Return the (X, Y) coordinate for the center point of the cell that contains the specified text.  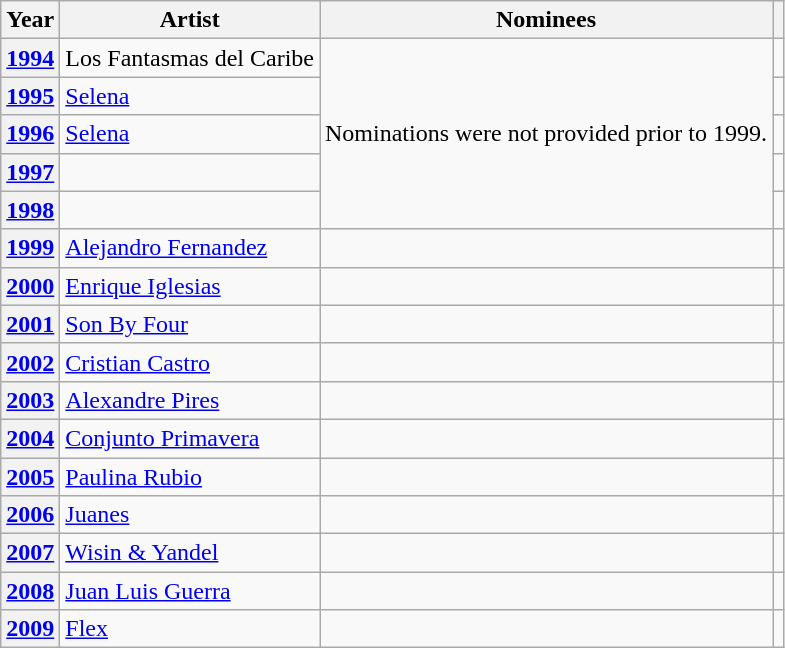
Los Fantasmas del Caribe (190, 58)
2004 (30, 438)
1994 (30, 58)
Wisin & Yandel (190, 553)
Nominees (546, 20)
2002 (30, 362)
Flex (190, 629)
2007 (30, 553)
2006 (30, 515)
2003 (30, 400)
Juan Luis Guerra (190, 591)
Enrique Iglesias (190, 286)
1999 (30, 248)
Year (30, 20)
1996 (30, 134)
Artist (190, 20)
2005 (30, 477)
Son By Four (190, 324)
Juanes (190, 515)
Cristian Castro (190, 362)
1995 (30, 96)
Alejandro Fernandez (190, 248)
Conjunto Primavera (190, 438)
2000 (30, 286)
Alexandre Pires (190, 400)
2009 (30, 629)
2008 (30, 591)
1998 (30, 210)
1997 (30, 172)
Paulina Rubio (190, 477)
2001 (30, 324)
Nominations were not provided prior to 1999. (546, 134)
